Search for the cell housing the specified text and yield its (x, y) center coordinate. 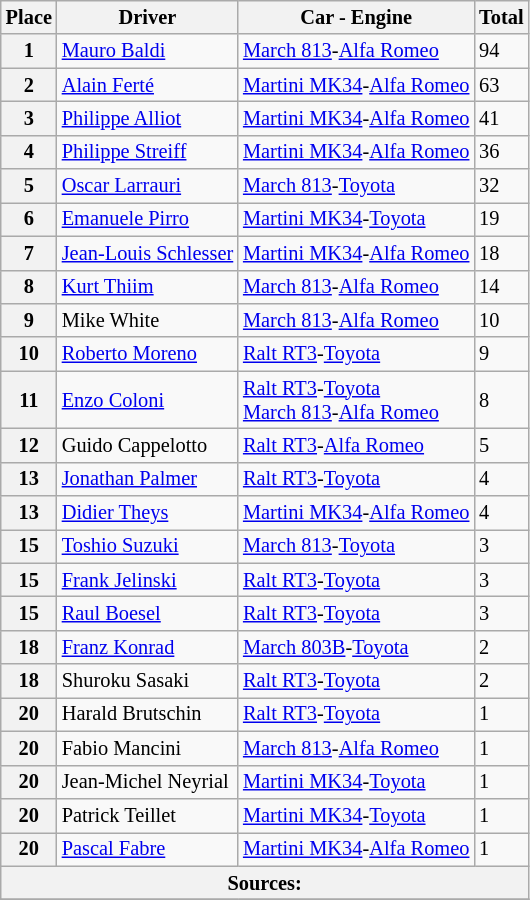
12 (29, 445)
Philippe Alliot (148, 118)
Shuroku Sasaki (148, 681)
Jean-Michel Neyrial (148, 782)
Sources: (265, 883)
19 (501, 219)
March 803B-Toyota (356, 647)
63 (501, 85)
Jonathan Palmer (148, 479)
11 (29, 400)
Enzo Coloni (148, 400)
Guido Cappelotto (148, 445)
6 (29, 219)
94 (501, 51)
Jean-Louis Schlesser (148, 253)
Place (29, 17)
Harald Brutschin (148, 714)
Emanuele Pirro (148, 219)
14 (501, 287)
Total (501, 17)
Driver (148, 17)
Alain Ferté (148, 85)
Mauro Baldi (148, 51)
Didier Theys (148, 513)
Raul Boesel (148, 613)
Frank Jelinski (148, 580)
Ralt RT3-ToyotaMarch 813-Alfa Romeo (356, 400)
Toshio Suzuki (148, 546)
Kurt Thiim (148, 287)
41 (501, 118)
Pascal Fabre (148, 849)
Franz Konrad (148, 647)
Oscar Larrauri (148, 186)
Mike White (148, 320)
Fabio Mancini (148, 748)
32 (501, 186)
Patrick Teillet (148, 815)
7 (29, 253)
Roberto Moreno (148, 354)
Car - Engine (356, 17)
Ralt RT3-Alfa Romeo (356, 445)
36 (501, 152)
Philippe Streiff (148, 152)
